Provide the (x, y) coordinate of the cell's center where the given text is located.  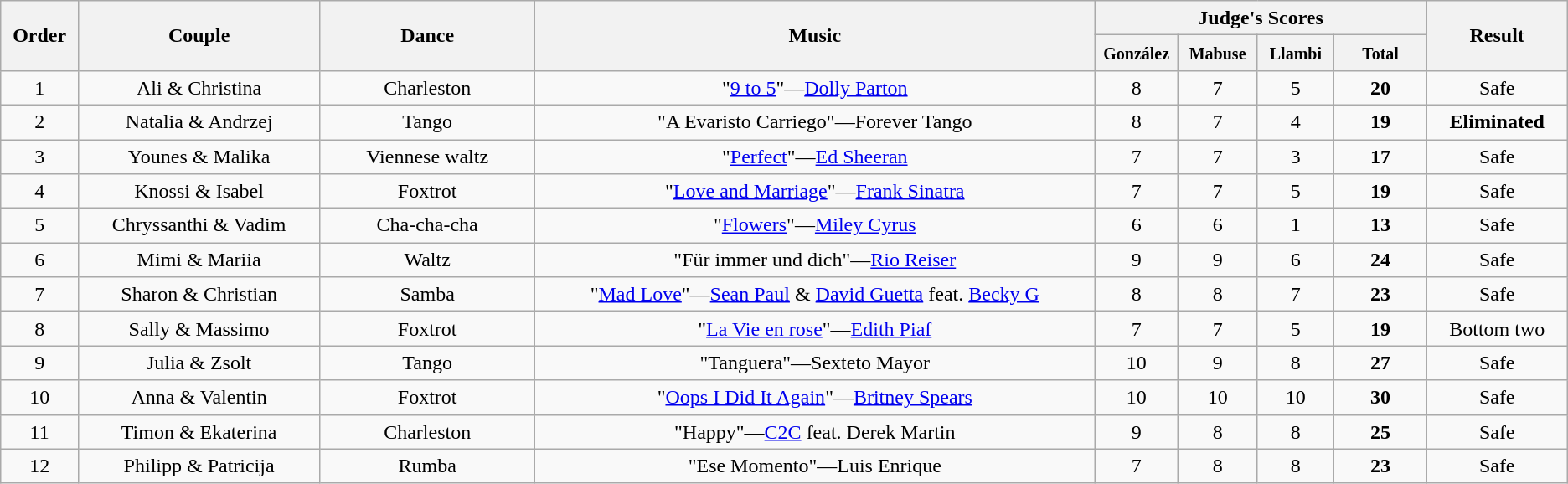
Llambi (1296, 54)
"Flowers"—Miley Cyrus (815, 226)
Mabuse (1217, 54)
Total (1380, 54)
"Oops I Did It Again"—Britney Spears (815, 397)
Couple (199, 36)
"Love and Marriage"—Frank Sinatra (815, 191)
Rumba (427, 466)
"9 to 5"—Dolly Parton (815, 87)
Bottom two (1497, 328)
Timon & Ekaterina (199, 432)
"Happy"—C2C feat. Derek Martin (815, 432)
Younes & Malika (199, 156)
"Ese Momento"—Luis Enrique (815, 466)
Viennese waltz (427, 156)
Ali & Christina (199, 87)
Sharon & Christian (199, 295)
Samba (427, 295)
"Mad Love"—Sean Paul & David Guetta feat. Becky G (815, 295)
"La Vie en rose"—Edith Piaf (815, 328)
González (1136, 54)
Mimi & Mariia (199, 260)
Philipp & Patricija (199, 466)
Dance (427, 36)
Eliminated (1497, 122)
Cha-cha-cha (427, 226)
Result (1497, 36)
25 (1380, 432)
Chryssanthi & Vadim (199, 226)
Judge's Scores (1261, 18)
"Tanguera"—Sexteto Mayor (815, 363)
Sally & Massimo (199, 328)
Music (815, 36)
30 (1380, 397)
Natalia & Andrzej (199, 122)
Anna & Valentin (199, 397)
Waltz (427, 260)
11 (40, 432)
2 (40, 122)
Order (40, 36)
Knossi & Isabel (199, 191)
13 (1380, 226)
27 (1380, 363)
12 (40, 466)
"Perfect"—Ed Sheeran (815, 156)
24 (1380, 260)
"A Evaristo Carriego"—Forever Tango (815, 122)
20 (1380, 87)
17 (1380, 156)
Julia & Zsolt (199, 363)
"Für immer und dich"—Rio Reiser (815, 260)
